For the text-containing cell, return its midpoint in [X, Y] coordinate format. 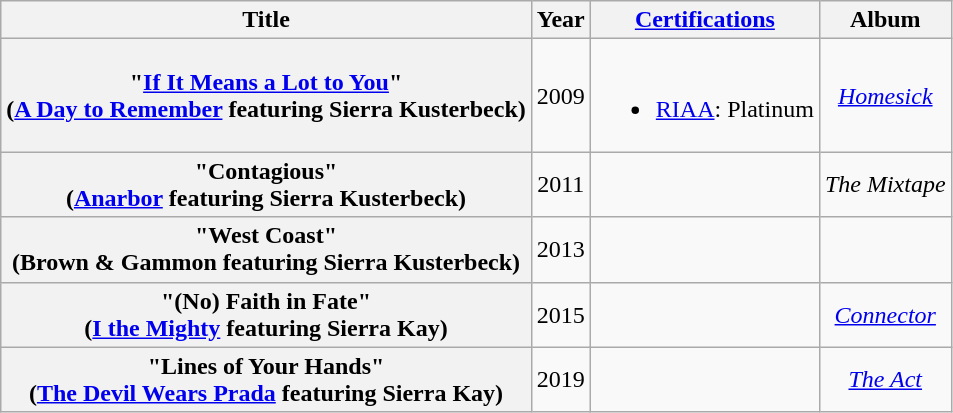
Title [266, 20]
Connector [885, 314]
2013 [560, 250]
Album [885, 20]
The Mixtape [885, 184]
Year [560, 20]
RIAA: Platinum [704, 96]
2015 [560, 314]
"Lines of Your Hands"(The Devil Wears Prada featuring Sierra Kay) [266, 380]
"If It Means a Lot to You"(A Day to Remember featuring Sierra Kusterbeck) [266, 96]
Homesick [885, 96]
"West Coast"(Brown & Gammon featuring Sierra Kusterbeck) [266, 250]
"Contagious"(Anarbor featuring Sierra Kusterbeck) [266, 184]
2011 [560, 184]
2009 [560, 96]
2019 [560, 380]
Certifications [704, 20]
"(No) Faith in Fate"(I the Mighty featuring Sierra Kay) [266, 314]
The Act [885, 380]
